From the cell containing the given text, extract its center point as (x, y) coordinate. 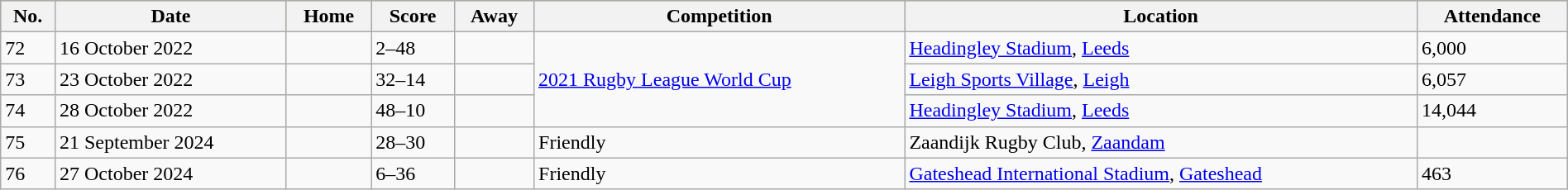
6–36 (414, 173)
Zaandijk Rugby Club, Zaandam (1161, 142)
Attendance (1492, 17)
Score (414, 17)
76 (28, 173)
28 October 2022 (170, 111)
28–30 (414, 142)
Leigh Sports Village, Leigh (1161, 79)
16 October 2022 (170, 48)
2–48 (414, 48)
6,000 (1492, 48)
74 (28, 111)
27 October 2024 (170, 173)
Gateshead International Stadium, Gateshead (1161, 173)
2021 Rugby League World Cup (719, 79)
48–10 (414, 111)
No. (28, 17)
21 September 2024 (170, 142)
Location (1161, 17)
32–14 (414, 79)
Date (170, 17)
75 (28, 142)
Away (494, 17)
73 (28, 79)
Competition (719, 17)
14,044 (1492, 111)
72 (28, 48)
463 (1492, 173)
23 October 2022 (170, 79)
6,057 (1492, 79)
Home (328, 17)
